Extract the [X, Y] coordinate from the center of the cell holding the provided text.  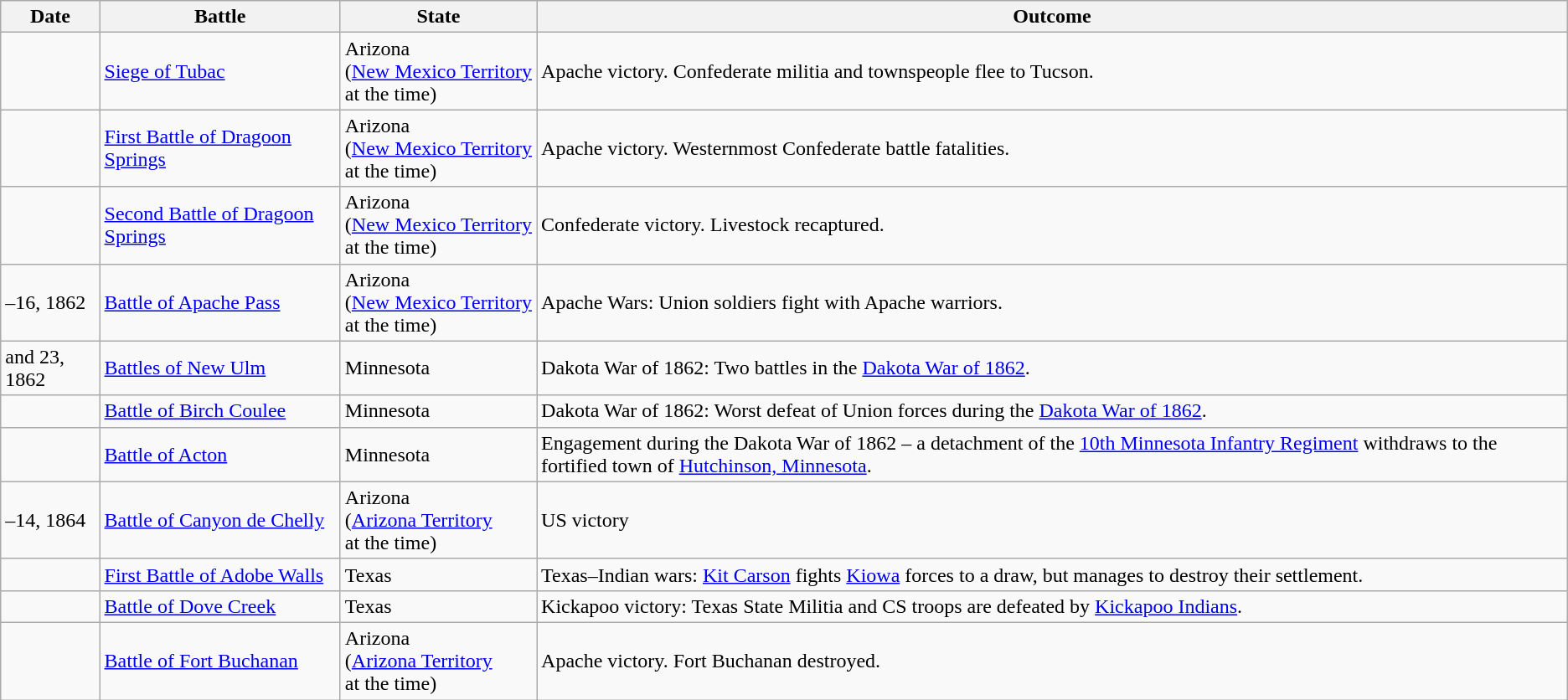
Second Battle of Dragoon Springs [219, 225]
Battles of New Ulm [219, 368]
Kickapoo victory: Texas State Militia and CS troops are defeated by Kickapoo Indians. [1052, 606]
Battle [219, 17]
Apache victory. Westernmost Confederate battle fatalities. [1052, 148]
–14, 1864 [50, 520]
Dakota War of 1862: Worst defeat of Union forces during the Dakota War of 1862. [1052, 411]
Dakota War of 1862: Two battles in the Dakota War of 1862. [1052, 368]
Texas–Indian wars: Kit Carson fights Kiowa forces to a draw, but manages to destroy their settlement. [1052, 574]
Siege of Tubac [219, 71]
Battle of Fort Buchanan [219, 661]
Date [50, 17]
Battle of Birch Coulee [219, 411]
Apache Wars: Union soldiers fight with Apache warriors. [1052, 302]
First Battle of Adobe Walls [219, 574]
Battle of Canyon de Chelly [219, 520]
Battle of Acton [219, 454]
–16, 1862 [50, 302]
US victory [1052, 520]
State [438, 17]
First Battle of Dragoon Springs [219, 148]
Confederate victory. Livestock recaptured. [1052, 225]
Battle of Dove Creek [219, 606]
Apache victory. Fort Buchanan destroyed. [1052, 661]
and 23, 1862 [50, 368]
Apache victory. Confederate militia and townspeople flee to Tucson. [1052, 71]
Battle of Apache Pass [219, 302]
Outcome [1052, 17]
